Search for the cell housing the specified text and yield its [X, Y] center coordinate. 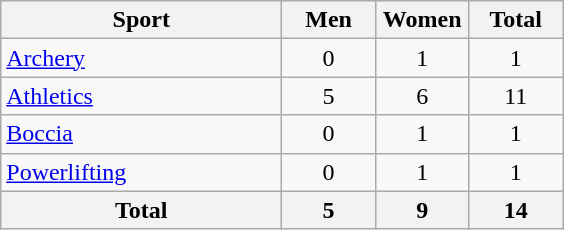
Women [422, 20]
9 [422, 210]
14 [516, 210]
Athletics [142, 96]
Boccia [142, 134]
6 [422, 96]
Archery [142, 58]
Powerlifting [142, 172]
Sport [142, 20]
Men [329, 20]
11 [516, 96]
